For the text-containing cell, return its midpoint in (X, Y) coordinate format. 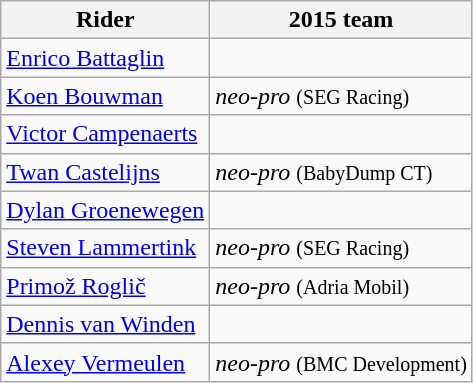
Enrico Battaglin (106, 58)
Primož Roglič (106, 286)
Dennis van Winden (106, 324)
neo-pro (Adria Mobil) (342, 286)
Alexey Vermeulen (106, 362)
neo-pro (BMC Development) (342, 362)
Steven Lammertink (106, 248)
Dylan Groenewegen (106, 210)
2015 team (342, 20)
Koen Bouwman (106, 96)
neo-pro (BabyDump CT) (342, 172)
Victor Campenaerts (106, 134)
Rider (106, 20)
Twan Castelijns (106, 172)
